Determine the [X, Y] coordinate at the center of the cell enclosing the given text.  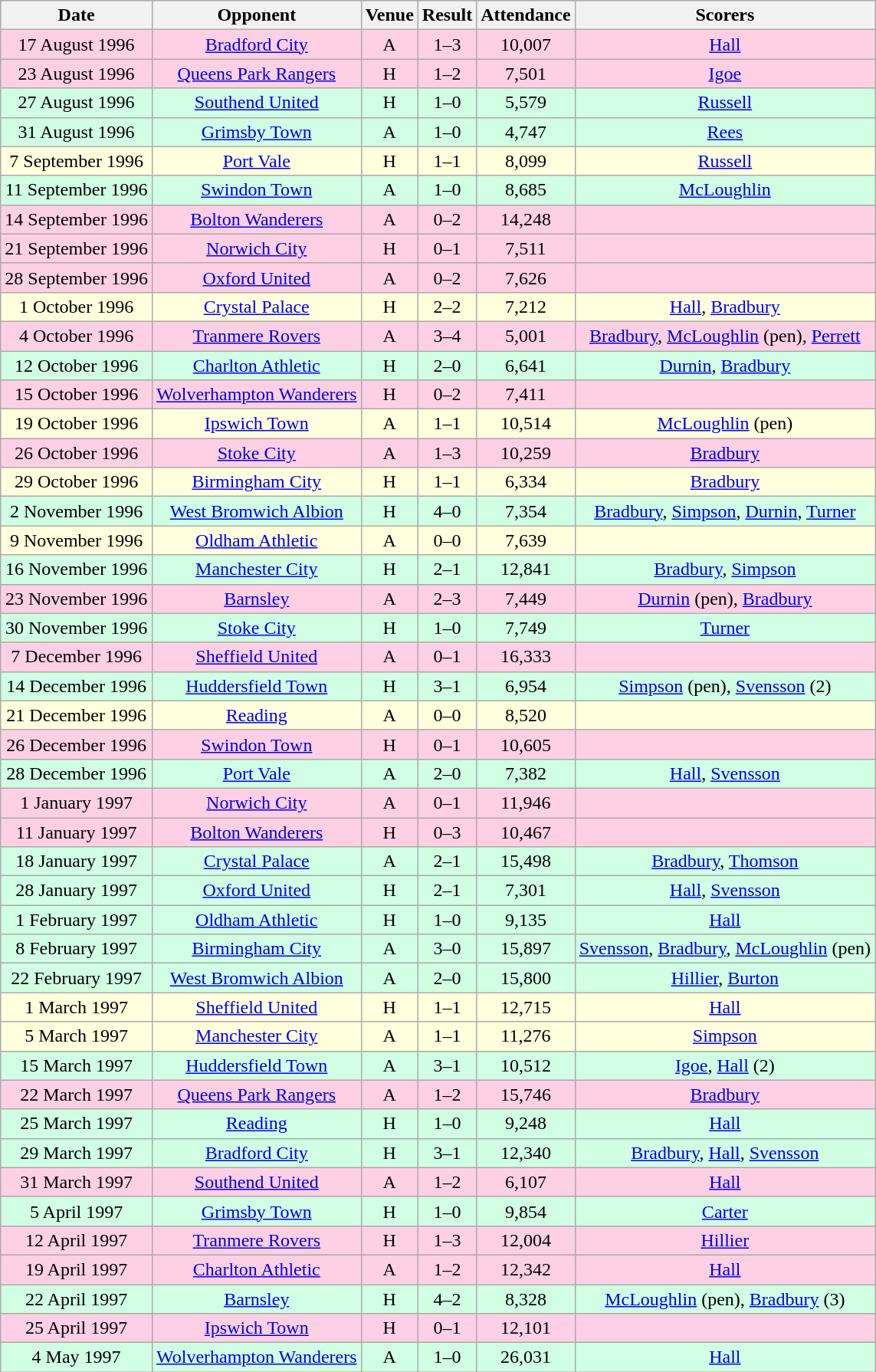
1 October 1996 [77, 307]
10,467 [526, 832]
McLoughlin (pen), Bradbury (3) [725, 1299]
9,854 [526, 1211]
15,800 [526, 978]
Bradbury, McLoughlin (pen), Perrett [725, 336]
3–0 [447, 949]
12,101 [526, 1328]
25 April 1997 [77, 1328]
4 May 1997 [77, 1357]
7,354 [526, 511]
10,007 [526, 44]
5,579 [526, 103]
12,004 [526, 1240]
31 March 1997 [77, 1182]
2 November 1996 [77, 511]
14 December 1996 [77, 686]
22 February 1997 [77, 978]
7,626 [526, 277]
12,841 [526, 569]
19 October 1996 [77, 424]
14 September 1996 [77, 219]
30 November 1996 [77, 628]
29 October 1996 [77, 482]
29 March 1997 [77, 1153]
12 April 1997 [77, 1240]
12,342 [526, 1269]
21 December 1996 [77, 715]
Durnin, Bradbury [725, 366]
10,514 [526, 424]
9,135 [526, 920]
6,641 [526, 366]
7,511 [526, 248]
31 August 1996 [77, 132]
15,498 [526, 862]
4–0 [447, 511]
Result [447, 15]
19 April 1997 [77, 1269]
16,333 [526, 657]
6,954 [526, 686]
12,715 [526, 1007]
Attendance [526, 15]
9,248 [526, 1124]
25 March 1997 [77, 1124]
Scorers [725, 15]
15 October 1996 [77, 395]
7,301 [526, 891]
1 January 1997 [77, 803]
5,001 [526, 336]
22 March 1997 [77, 1095]
4 October 1996 [77, 336]
Bradbury, Simpson, Durnin, Turner [725, 511]
7,411 [526, 395]
11 September 1996 [77, 190]
5 March 1997 [77, 1036]
28 September 1996 [77, 277]
3–4 [447, 336]
11,946 [526, 803]
15,746 [526, 1095]
7 December 1996 [77, 657]
7,639 [526, 540]
5 April 1997 [77, 1211]
Igoe [725, 74]
16 November 1996 [77, 569]
28 January 1997 [77, 891]
Durnin (pen), Bradbury [725, 599]
11 January 1997 [77, 832]
7,501 [526, 74]
4–2 [447, 1299]
9 November 1996 [77, 540]
Opponent [256, 15]
10,259 [526, 453]
12 October 1996 [77, 366]
26,031 [526, 1357]
Igoe, Hall (2) [725, 1065]
Simpson [725, 1036]
10,605 [526, 744]
8,328 [526, 1299]
Svensson, Bradbury, McLoughlin (pen) [725, 949]
26 December 1996 [77, 744]
21 September 1996 [77, 248]
McLoughlin [725, 190]
Rees [725, 132]
6,107 [526, 1182]
7,449 [526, 599]
17 August 1996 [77, 44]
23 August 1996 [77, 74]
22 April 1997 [77, 1299]
4,747 [526, 132]
7,749 [526, 628]
8,520 [526, 715]
Simpson (pen), Svensson (2) [725, 686]
1 February 1997 [77, 920]
Turner [725, 628]
7 September 1996 [77, 161]
Bradbury, Simpson [725, 569]
1 March 1997 [77, 1007]
Bradbury, Hall, Svensson [725, 1153]
23 November 1996 [77, 599]
11,276 [526, 1036]
18 January 1997 [77, 862]
7,212 [526, 307]
15,897 [526, 949]
Hall, Bradbury [725, 307]
6,334 [526, 482]
28 December 1996 [77, 773]
0–3 [447, 832]
8,099 [526, 161]
10,512 [526, 1065]
Hillier [725, 1240]
Venue [389, 15]
12,340 [526, 1153]
8,685 [526, 190]
26 October 1996 [77, 453]
Bradbury, Thomson [725, 862]
7,382 [526, 773]
14,248 [526, 219]
Carter [725, 1211]
2–3 [447, 599]
Date [77, 15]
McLoughlin (pen) [725, 424]
27 August 1996 [77, 103]
2–2 [447, 307]
15 March 1997 [77, 1065]
8 February 1997 [77, 949]
Hillier, Burton [725, 978]
